Identify which cell holds the provided text, then report its [X, Y] central coordinate. 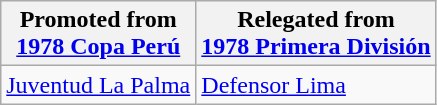
Juventud La Palma [98, 85]
Defensor Lima [316, 85]
Promoted from1978 Copa Perú [98, 34]
Relegated from1978 Primera División [316, 34]
